Determine the [X, Y] coordinate at the center of the cell enclosing the given text.  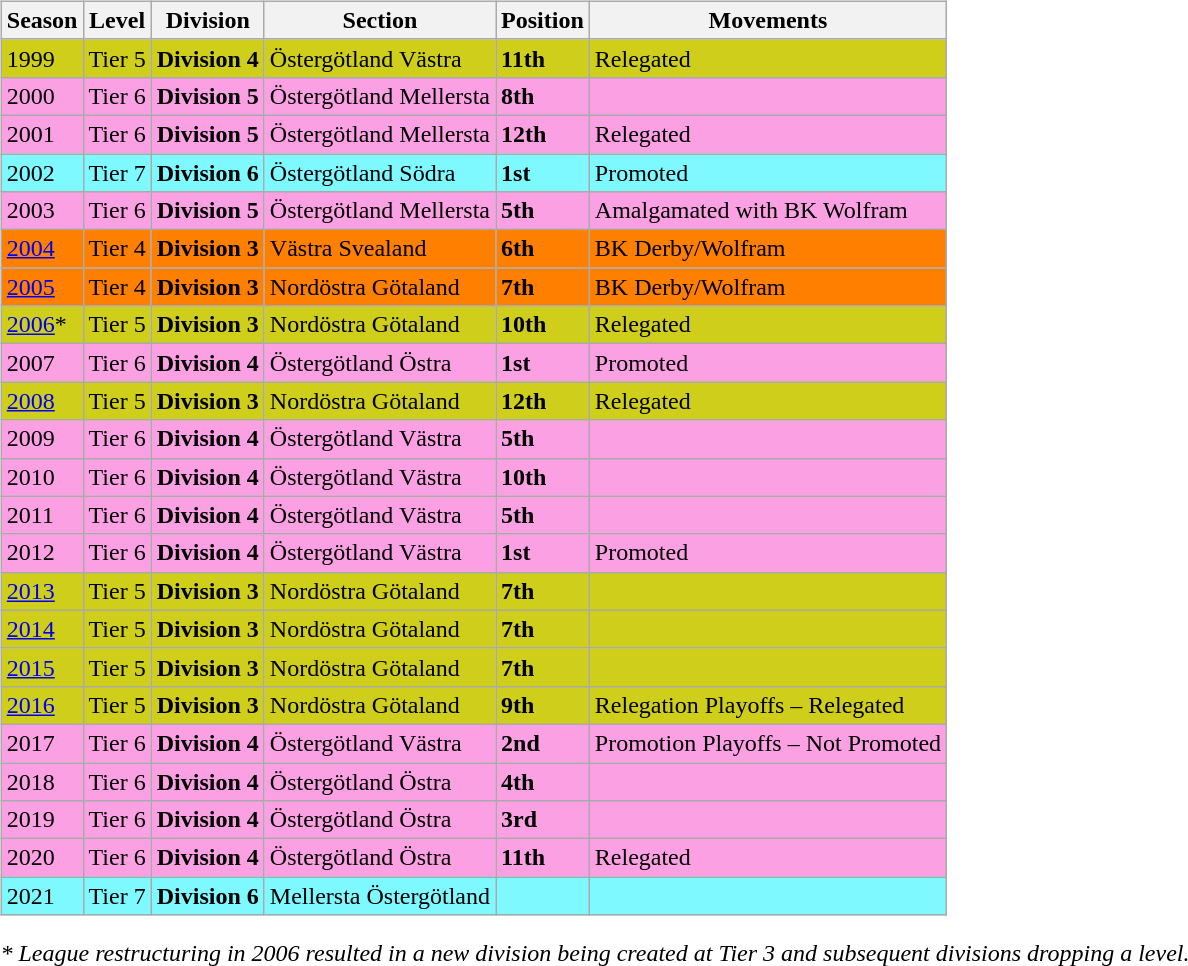
2014 [42, 629]
9th [543, 705]
2017 [42, 743]
2002 [42, 173]
Level [117, 20]
2009 [42, 439]
2012 [42, 553]
Västra Svealand [380, 249]
Season [42, 20]
2011 [42, 515]
Section [380, 20]
2016 [42, 705]
2003 [42, 211]
2008 [42, 401]
2000 [42, 96]
2013 [42, 591]
6th [543, 249]
2018 [42, 781]
Division [208, 20]
2005 [42, 287]
2021 [42, 896]
1999 [42, 58]
3rd [543, 820]
2001 [42, 134]
8th [543, 96]
2nd [543, 743]
Östergötland Södra [380, 173]
Position [543, 20]
4th [543, 781]
Movements [768, 20]
2006* [42, 325]
Amalgamated with BK Wolfram [768, 211]
2015 [42, 667]
Promotion Playoffs – Not Promoted [768, 743]
2007 [42, 363]
2010 [42, 477]
Mellersta Östergötland [380, 896]
2004 [42, 249]
2019 [42, 820]
Relegation Playoffs – Relegated [768, 705]
2020 [42, 858]
